Find where the given text appears and provide that cell's center as (X, Y) coordinate. 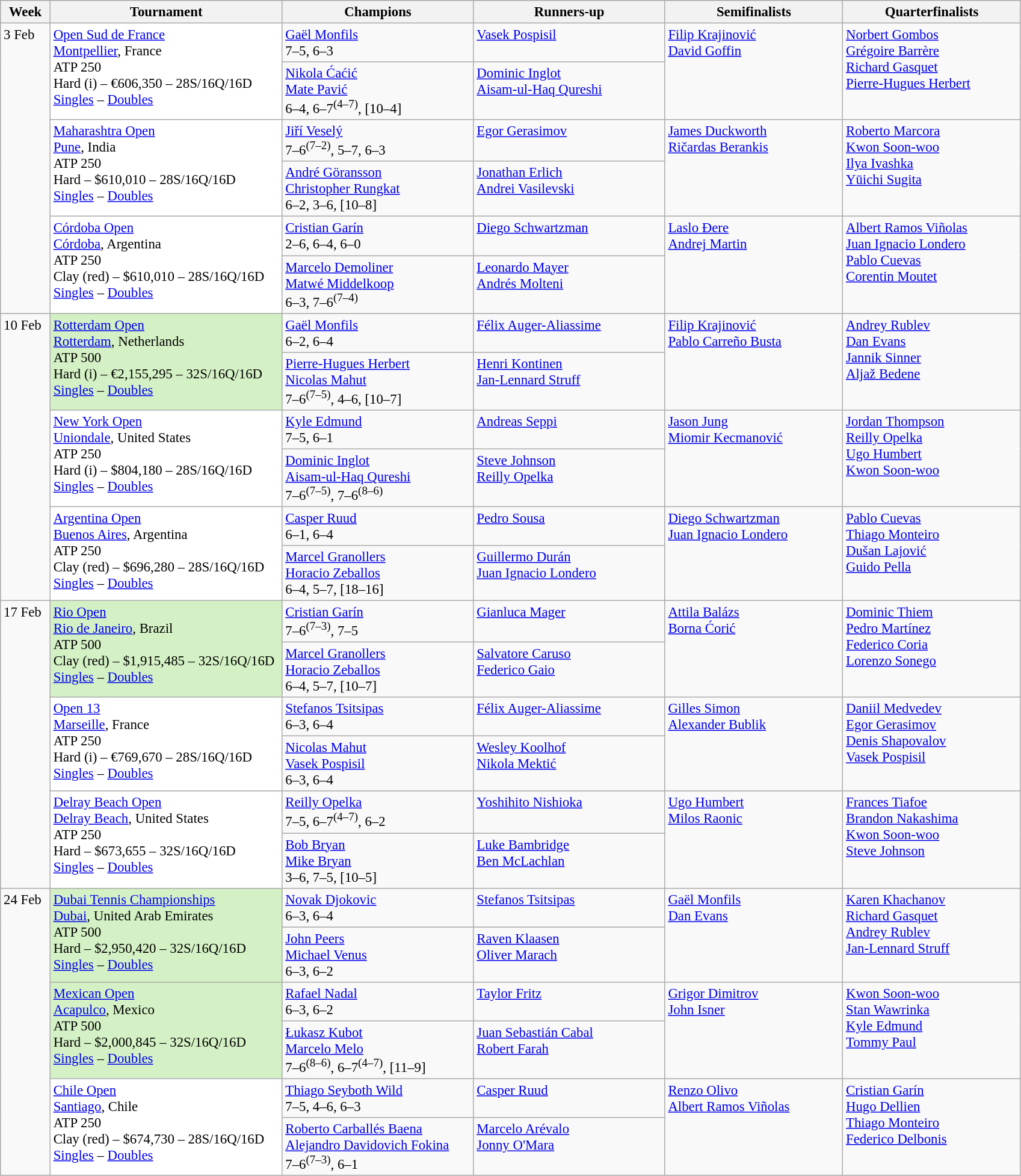
Rafael Nadal6–3, 6–2 (378, 1002)
Chile Open Santiago, ChileATP 250Clay (red) – $674,730 – 28S/16Q/16D Singles – Doubles (166, 1127)
Vasek Pospisil (569, 43)
Córdoba Open Córdoba, ArgentinaATP 250Clay (red) – $610,010 – 28S/16Q/16DSingles – Doubles (166, 265)
Thiago Seyboth Wild7–5, 4–6, 6–3 (378, 1098)
17 Feb (25, 745)
Nikola Ćaćić Mate Pavić6–4, 6–7(4–7), [10–4] (378, 91)
Tournament (166, 12)
Champions (378, 12)
Łukasz Kubot Marcelo Melo 7–6(8–6), 6–7(4–7), [11–9] (378, 1050)
Marcel Granollers Horacio Zeballos 6–4, 5–7, [10–7] (378, 670)
Argentina Open Buenos Aires, ArgentinaATP 250 Clay (red) – $696,280 – 28S/16Q/16DSingles – Doubles (166, 553)
Daniil Medvedev Egor Gerasimov Denis Shapovalov Vasek Pospisil (932, 744)
Norbert Gombos Grégoire Barrère Richard Gasquet Pierre-Hugues Herbert (932, 72)
Andrey Rublev Dan Evans Jannik Sinner Aljaž Bedene (932, 362)
Dominic Thiem Pedro Martínez Federico Coria Lorenzo Sonego (932, 650)
Attila Balázs Borna Ćorić (754, 650)
Ugo Humbert Milos Raonic (754, 840)
Roberto Carballés Baena Alejandro Davidovich Fokina 7–6(7–3), 6–1 (378, 1147)
Pierre-Hugues Herbert Nicolas Mahut7–6(7–5), 4–6, [10–7] (378, 381)
Gilles Simon Alexander Bublik (754, 744)
Egor Gerasimov (569, 141)
24 Feb (25, 1032)
Open 13 Marseille, FranceATP 250Hard (i) – €769,670 – 28S/16Q/16DSingles – Doubles (166, 744)
Marcelo Arévalo Jonny O'Mara (569, 1147)
Grigor Dimitrov John Isner (754, 1031)
Dominic Inglot Aisam-ul-Haq Qureshi7–6(7–5), 7–6(8–6) (378, 478)
Nicolas Mahut Vasek Pospisil 6–3, 6–4 (378, 764)
Week (25, 12)
John Peers Michael Venus 6–3, 6–2 (378, 955)
Semifinalists (754, 12)
Casper Ruud6–1, 6–4 (378, 526)
Gaël Monfils Dan Evans (754, 935)
Dubai Tennis Championships Dubai, United Arab EmiratesATP 500Hard – $2,950,420 – 32S/16Q/16DSingles – Doubles (166, 935)
Henri Kontinen Jan-Lennard Struff (569, 381)
André Göransson Christopher Rungkat 6–2, 3–6, [10–8] (378, 189)
James Duckworth Ričardas Berankis (754, 168)
New York Open Uniondale, United StatesATP 250 Hard (i) – $804,180 – 28S/16Q/16DSingles – Doubles (166, 458)
Frances Tiafoe Brandon Nakashima Kwon Soon-woo Steve Johnson (932, 840)
Kyle Edmund7–5, 6–1 (378, 429)
Marcel Granollers Horacio Zeballos6–4, 5–7, [18–16] (378, 573)
Renzo Olivo Albert Ramos Viñolas (754, 1127)
Raven Klaasen Oliver Marach (569, 955)
Steve Johnson Reilly Opelka (569, 478)
Albert Ramos Viñolas Juan Ignacio Londero Pablo Cuevas Corentin Moutet (932, 265)
Rio Open Rio de Janeiro, BrazilATP 500Clay (red) – $1,915,485 – 32S/16Q/16DSingles – Doubles (166, 650)
Open Sud de France Montpellier, FranceATP 250Hard (i) – €606,350 – 28S/16Q/16DSingles – Doubles (166, 72)
Filip Krajinović Pablo Carreño Busta (754, 362)
Runners-up (569, 12)
Roberto Marcora Kwon Soon-woo Ilya Ivashka Yūichi Sugita (932, 168)
Jiří Veselý7–6(7–2), 5–7, 6–3 (378, 141)
Stefanos Tsitsipas (569, 907)
Diego Schwartzman (569, 236)
Pablo Cuevas Thiago Monteiro Dušan Lajović Guido Pella (932, 553)
Gianluca Mager (569, 622)
Novak Djokovic6–3, 6–4 (378, 907)
Pedro Sousa (569, 526)
10 Feb (25, 457)
Gaël Monfils 7–5, 6–3 (378, 43)
Bob Bryan Mike Bryan 3–6, 7–5, [10–5] (378, 861)
Marcelo Demoliner Matwé Middelkoop6–3, 7–6(7–4) (378, 285)
Jason Jung Miomir Kecmanović (754, 458)
Delray Beach Open Delray Beach, United StatesATP 250Hard – $673,655 – 32S/16Q/16DSingles – Doubles (166, 840)
Rotterdam Open Rotterdam, NetherlandsATP 500Hard (i) – €2,155,295 – 32S/16Q/16DSingles – Doubles (166, 362)
Taylor Fritz (569, 1002)
Diego Schwartzman Juan Ignacio Londero (754, 553)
Jonathan Erlich Andrei Vasilevski (569, 189)
3 Feb (25, 168)
Filip Krajinović David Goffin (754, 72)
Wesley Koolhof Nikola Mektić (569, 764)
Quarterfinalists (932, 12)
Mexican Open Acapulco, MexicoATP 500Hard – $2,000,845 – 32S/16Q/16DSingles – Doubles (166, 1031)
Dominic Inglot Aisam-ul-Haq Qureshi (569, 91)
Maharashtra Open Pune, IndiaATP 250Hard – $610,010 – 28S/16Q/16DSingles – Doubles (166, 168)
Karen Khachanov Richard Gasquet Andrey Rublev Jan-Lennard Struff (932, 935)
Cristian Garín 2–6, 6–4, 6–0 (378, 236)
Casper Ruud (569, 1098)
Cristian Garín Hugo Dellien Thiago Monteiro Federico Delbonis (932, 1127)
Cristian Garín7–6(7–3), 7–5 (378, 622)
Salvatore Caruso Federico Gaio (569, 670)
Gaël Monfils 6–2, 6–4 (378, 333)
Stefanos Tsitsipas6–3, 6–4 (378, 717)
Yoshihito Nishioka (569, 812)
Jordan Thompson Reilly Opelka Ugo Humbert Kwon Soon-woo (932, 458)
Andreas Seppi (569, 429)
Juan Sebastián Cabal Robert Farah (569, 1050)
Kwon Soon-woo Stan Wawrinka Kyle Edmund Tommy Paul (932, 1031)
Reilly Opelka7–5, 6–7(4–7), 6–2 (378, 812)
Luke Bambridge Ben McLachlan (569, 861)
Leonardo Mayer Andrés Molteni (569, 285)
Laslo Đere Andrej Martin (754, 265)
Guillermo Durán Juan Ignacio Londero (569, 573)
